Provide the (X, Y) coordinate of the cell's center where the given text is located.  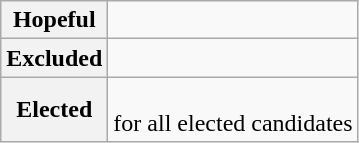
Hopeful (54, 20)
for all elected candidates (233, 110)
Excluded (54, 58)
Elected (54, 110)
